Pinpoint the cell where the given text exists, returning its (x, y) midpoint coordinate. 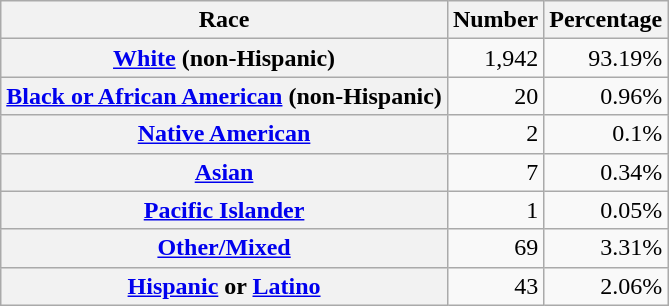
3.31% (606, 248)
0.1% (606, 134)
2 (495, 134)
Other/Mixed (224, 248)
Number (495, 20)
2.06% (606, 286)
Asian (224, 172)
7 (495, 172)
93.19% (606, 58)
Percentage (606, 20)
Black or African American (non-Hispanic) (224, 96)
69 (495, 248)
White (non-Hispanic) (224, 58)
Race (224, 20)
Hispanic or Latino (224, 286)
Native American (224, 134)
20 (495, 96)
0.34% (606, 172)
Pacific Islander (224, 210)
1,942 (495, 58)
43 (495, 286)
0.05% (606, 210)
1 (495, 210)
0.96% (606, 96)
